Scan for the cell matching the given text and deliver its [X, Y] coordinate at center. 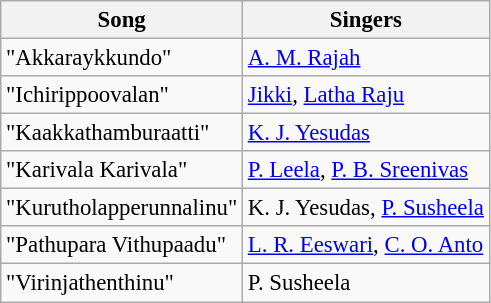
"Karivala Karivala" [122, 170]
"Pathupara Vithupaadu" [122, 245]
"Kurutholapperunnalinu" [122, 208]
"Kaakkathamburaatti" [122, 133]
Singers [366, 20]
"Ichirippoovalan" [122, 95]
P. Susheela [366, 283]
"Virinjathenthinu" [122, 283]
A. M. Rajah [366, 58]
Song [122, 20]
P. Leela, P. B. Sreenivas [366, 170]
"Akkaraykkundo" [122, 58]
L. R. Eeswari, C. O. Anto [366, 245]
Jikki, Latha Raju [366, 95]
K. J. Yesudas [366, 133]
K. J. Yesudas, P. Susheela [366, 208]
